Extract the [x, y] coordinate from the center of the cell holding the provided text.  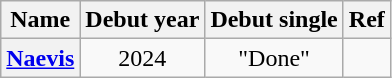
2024 [142, 58]
Name [40, 20]
Ref [366, 20]
"Done" [274, 58]
Debut single [274, 20]
Debut year [142, 20]
Naevis [40, 58]
